Capture the cell that displays the provided text and extract its [x, y] central coordinate. 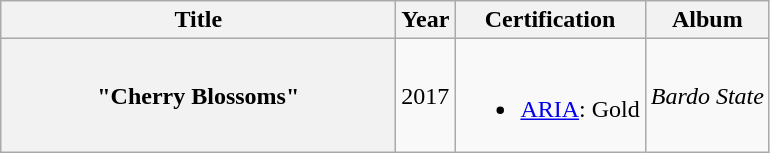
Year [426, 20]
Bardo State [707, 96]
"Cherry Blossoms" [198, 96]
2017 [426, 96]
ARIA: Gold [550, 96]
Album [707, 20]
Title [198, 20]
Certification [550, 20]
